Output the (X, Y) coordinate of the center of the cell containing the given text.  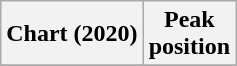
Chart (2020) (72, 34)
Peakposition (189, 34)
